For the text-containing cell, return its midpoint in (X, Y) coordinate format. 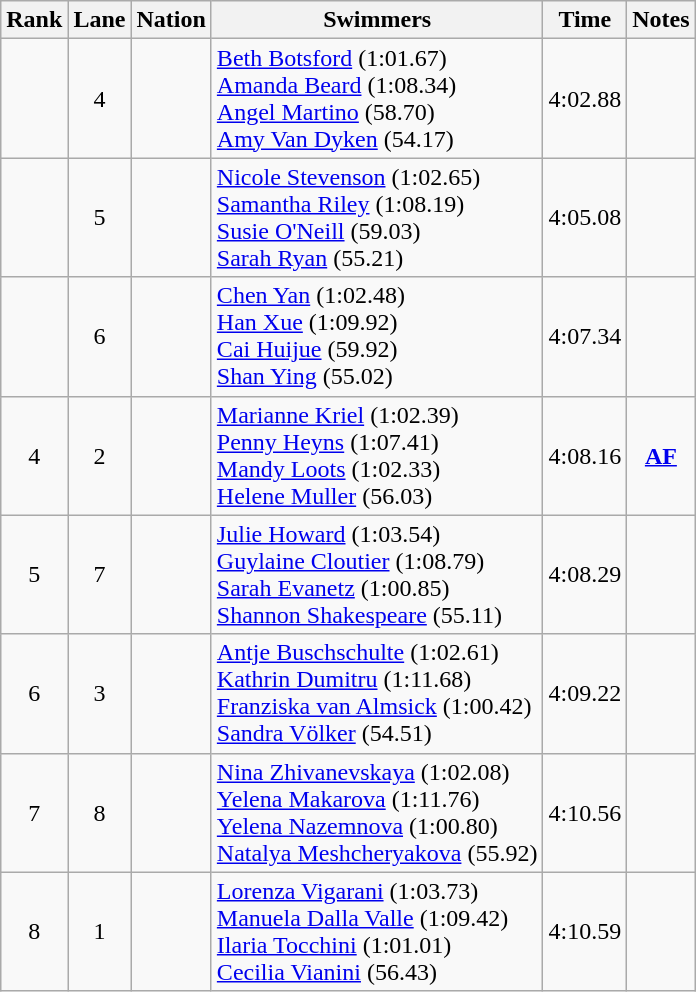
Nicole Stevenson (1:02.65)Samantha Riley (1:08.19)Susie O'Neill (59.03)Sarah Ryan (55.21) (377, 218)
Nina Zhivanevskaya (1:02.08)Yelena Makarova (1:11.76)Yelena Nazemnova (1:00.80)Natalya Meshcheryakova (55.92) (377, 812)
2 (100, 456)
Notes (661, 20)
4:09.22 (585, 694)
Swimmers (377, 20)
3 (100, 694)
Lane (100, 20)
4:10.59 (585, 932)
Rank (34, 20)
Marianne Kriel (1:02.39)Penny Heyns (1:07.41)Mandy Loots (1:02.33)Helene Muller (56.03) (377, 456)
4:07.34 (585, 336)
4:08.29 (585, 574)
4:10.56 (585, 812)
4:05.08 (585, 218)
AF (661, 456)
Chen Yan (1:02.48)Han Xue (1:09.92)Cai Huijue (59.92)Shan Ying (55.02) (377, 336)
Lorenza Vigarani (1:03.73)Manuela Dalla Valle (1:09.42)Ilaria Tocchini (1:01.01)Cecilia Vianini (56.43) (377, 932)
Nation (171, 20)
4:02.88 (585, 98)
Time (585, 20)
Antje Buschschulte (1:02.61)Kathrin Dumitru (1:11.68)Franziska van Almsick (1:00.42)Sandra Völker (54.51) (377, 694)
1 (100, 932)
4:08.16 (585, 456)
Beth Botsford (1:01.67)Amanda Beard (1:08.34)Angel Martino (58.70)Amy Van Dyken (54.17) (377, 98)
Julie Howard (1:03.54)Guylaine Cloutier (1:08.79)Sarah Evanetz (1:00.85)Shannon Shakespeare (55.11) (377, 574)
